Search for the cell housing the specified text and yield its [X, Y] center coordinate. 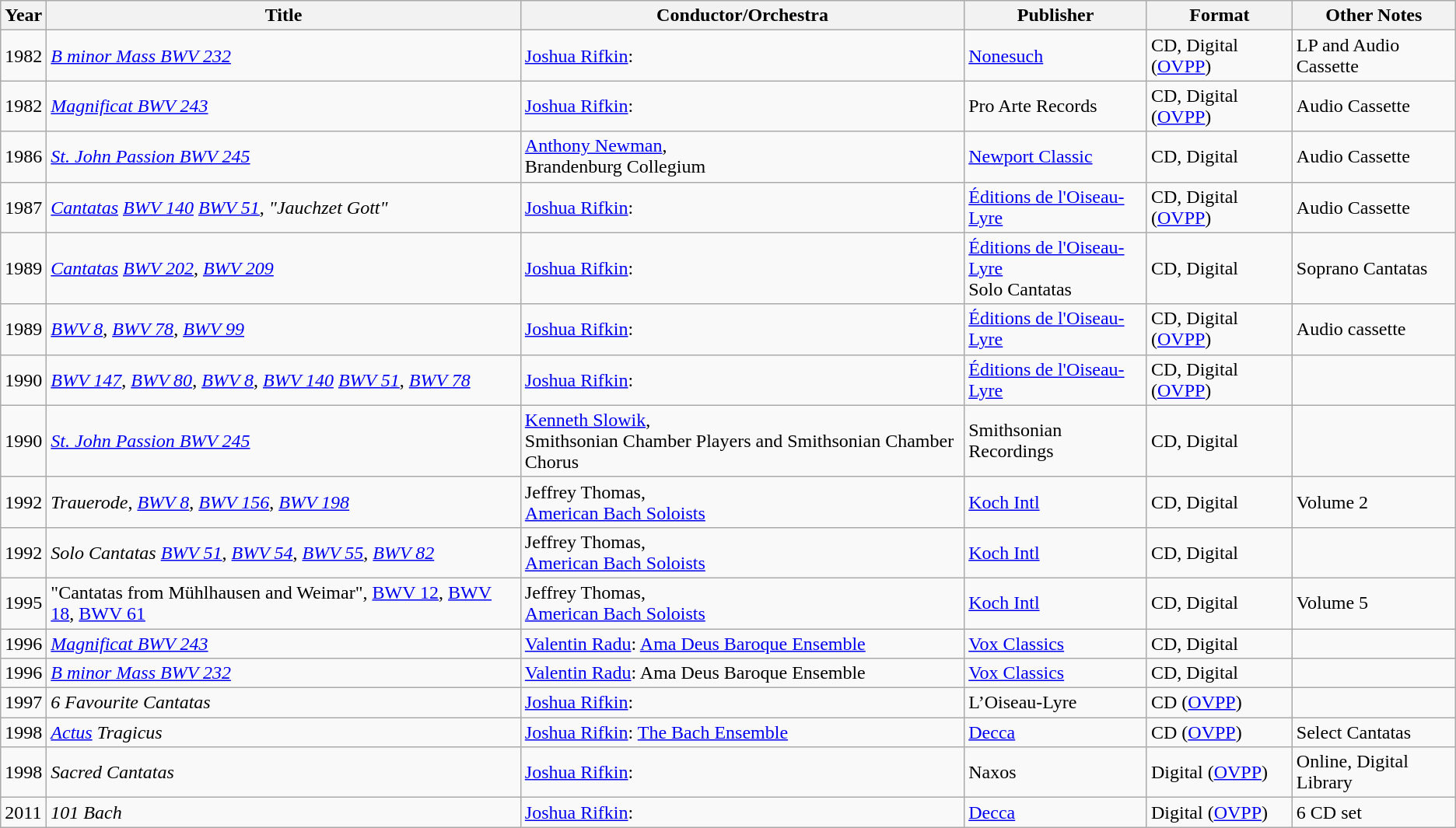
Conductor/Orchestra [742, 16]
Actus Tragicus [284, 732]
Format [1220, 16]
Kenneth Slowik,Smithsonian Chamber Players and Smithsonian Chamber Chorus [742, 441]
Naxos [1056, 773]
Cantatas BWV 202, BWV 209 [284, 268]
1995 [23, 603]
2011 [23, 812]
1987 [23, 207]
LP and Audio Cassette [1374, 56]
Volume 2 [1374, 502]
Joshua Rifkin: The Bach Ensemble [742, 732]
Select Cantatas [1374, 732]
Cantatas BWV 140 BWV 51, "Jauchzet Gott" [284, 207]
BWV 8, BWV 78, BWV 99 [284, 330]
Jeffrey Thomas, American Bach Soloists [742, 552]
Nonesuch [1056, 56]
L’Oiseau-Lyre [1056, 703]
"Cantatas from Mühlhausen and Weimar", BWV 12, BWV 18, BWV 61 [284, 603]
Online, Digital Library [1374, 773]
Publisher [1056, 16]
Soprano Cantatas [1374, 268]
CD, Digital (OVPP) [1220, 379]
Volume 5 [1374, 603]
BWV 147, BWV 80, BWV 8, BWV 140 BWV 51, BWV 78 [284, 379]
6 CD set [1374, 812]
Pro Arte Records [1056, 106]
Newport Classic [1056, 157]
1997 [23, 703]
1986 [23, 157]
Other Notes [1374, 16]
Year [23, 16]
Audio cassette [1374, 330]
Anthony Newman,Brandenburg Collegium [742, 157]
Title [284, 16]
Sacred Cantatas [284, 773]
6 Favourite Cantatas [284, 703]
101 Bach [284, 812]
Smithsonian Recordings [1056, 441]
Solo Cantatas BWV 51, BWV 54, BWV 55, BWV 82 [284, 552]
Éditions de l'Oiseau-LyreSolo Cantatas [1056, 268]
Trauerode, BWV 8, BWV 156, BWV 198 [284, 502]
